Return the (x, y) coordinate for the center point of the cell that contains the specified text.  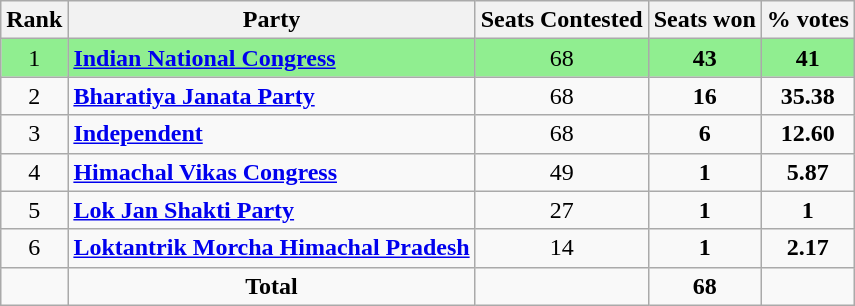
Himachal Vikas Congress (272, 172)
27 (562, 210)
12.60 (808, 134)
Indian National Congress (272, 58)
Independent (272, 134)
41 (808, 58)
49 (562, 172)
Bharatiya Janata Party (272, 96)
5 (34, 210)
5.87 (808, 172)
Party (272, 20)
3 (34, 134)
Loktantrik Morcha Himachal Pradesh (272, 248)
35.38 (808, 96)
2 (34, 96)
Seats won (704, 20)
Seats Contested (562, 20)
% votes (808, 20)
Lok Jan Shakti Party (272, 210)
Total (272, 286)
43 (704, 58)
2.17 (808, 248)
4 (34, 172)
16 (704, 96)
14 (562, 248)
Rank (34, 20)
